Pinpoint the cell where the given text exists, returning its (x, y) midpoint coordinate. 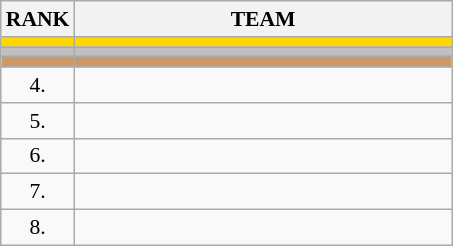
TEAM (262, 19)
4. (38, 85)
6. (38, 156)
8. (38, 228)
5. (38, 121)
RANK (38, 19)
7. (38, 192)
